Provide the [x, y] coordinate of the cell's center where the given text is located.  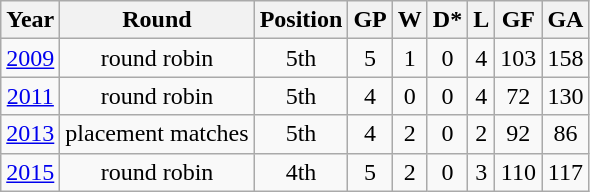
Round [157, 20]
L [482, 20]
2015 [30, 172]
D* [447, 20]
GA [566, 20]
92 [518, 134]
3 [482, 172]
Position [301, 20]
GP [370, 20]
158 [566, 58]
103 [518, 58]
2011 [30, 96]
placement matches [157, 134]
110 [518, 172]
86 [566, 134]
117 [566, 172]
Year [30, 20]
4th [301, 172]
1 [410, 58]
2013 [30, 134]
GF [518, 20]
72 [518, 96]
2009 [30, 58]
W [410, 20]
130 [566, 96]
